Capture the cell that displays the provided text and extract its [x, y] central coordinate. 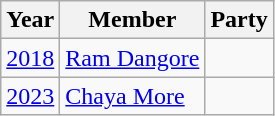
Party [239, 20]
Ram Dangore [132, 58]
2018 [30, 58]
Year [30, 20]
Member [132, 20]
2023 [30, 96]
Chaya More [132, 96]
